Scan for the cell matching the given text and deliver its (X, Y) coordinate at center. 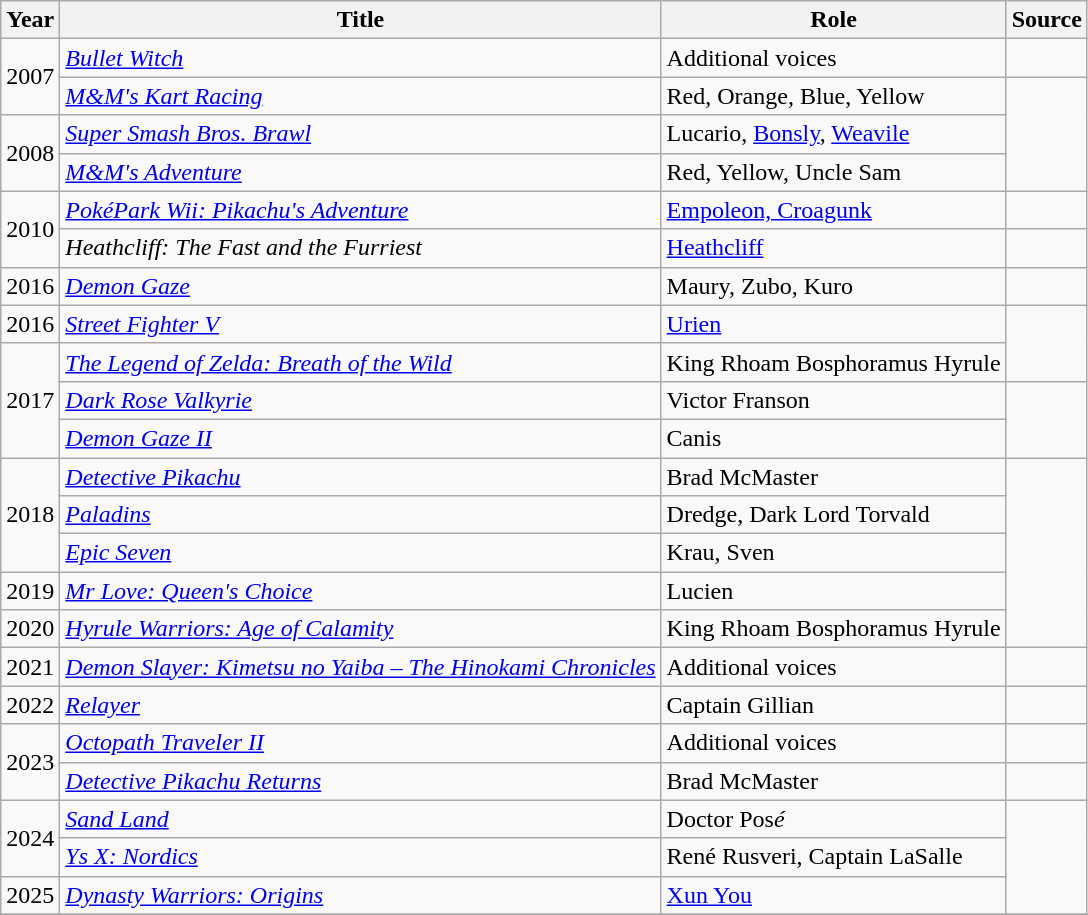
Sand Land (360, 819)
Role (834, 20)
2018 (30, 515)
Demon Gaze II (360, 438)
The Legend of Zelda: Breath of the Wild (360, 362)
Lucien (834, 591)
2010 (30, 229)
Red, Orange, Blue, Yellow (834, 96)
Empoleon, Croagunk (834, 210)
Epic Seven (360, 553)
Captain Gillian (834, 705)
Urien (834, 324)
Ys X: Nordics (360, 857)
Demon Slayer: Kimetsu no Yaiba – The Hinokami Chronicles (360, 667)
2021 (30, 667)
Street Fighter V (360, 324)
Relayer (360, 705)
Xun You (834, 895)
Dynasty Warriors: Origins (360, 895)
2022 (30, 705)
M&M's Adventure (360, 172)
Dark Rose Valkyrie (360, 400)
Bullet Witch (360, 58)
Red, Yellow, Uncle Sam (834, 172)
Hyrule Warriors: Age of Calamity (360, 629)
Title (360, 20)
M&M's Kart Racing (360, 96)
Paladins (360, 515)
Doctor Posé (834, 819)
Heathcliff (834, 248)
Source (1046, 20)
Victor Franson (834, 400)
2019 (30, 591)
Detective Pikachu (360, 477)
2024 (30, 838)
Octopath Traveler II (360, 743)
2020 (30, 629)
2023 (30, 762)
Detective Pikachu Returns (360, 781)
2008 (30, 153)
Mr Love: Queen's Choice (360, 591)
Demon Gaze (360, 286)
Super Smash Bros. Brawl (360, 134)
2025 (30, 895)
Maury, Zubo, Kuro (834, 286)
René Rusveri, Captain LaSalle (834, 857)
2017 (30, 400)
2007 (30, 77)
Dredge, Dark Lord Torvald (834, 515)
Heathcliff: The Fast and the Furriest (360, 248)
Lucario, Bonsly, Weavile (834, 134)
Canis (834, 438)
Krau, Sven (834, 553)
PokéPark Wii: Pikachu's Adventure (360, 210)
Year (30, 20)
